Locate the cell with the specified text and output its (X, Y) center coordinate. 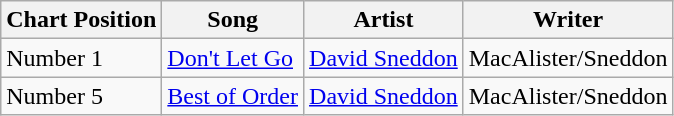
Song (233, 20)
Chart Position (82, 20)
Number 5 (82, 96)
Artist (384, 20)
Writer (568, 20)
Number 1 (82, 58)
Don't Let Go (233, 58)
Best of Order (233, 96)
